From the cell containing the given text, extract its center point as [x, y] coordinate. 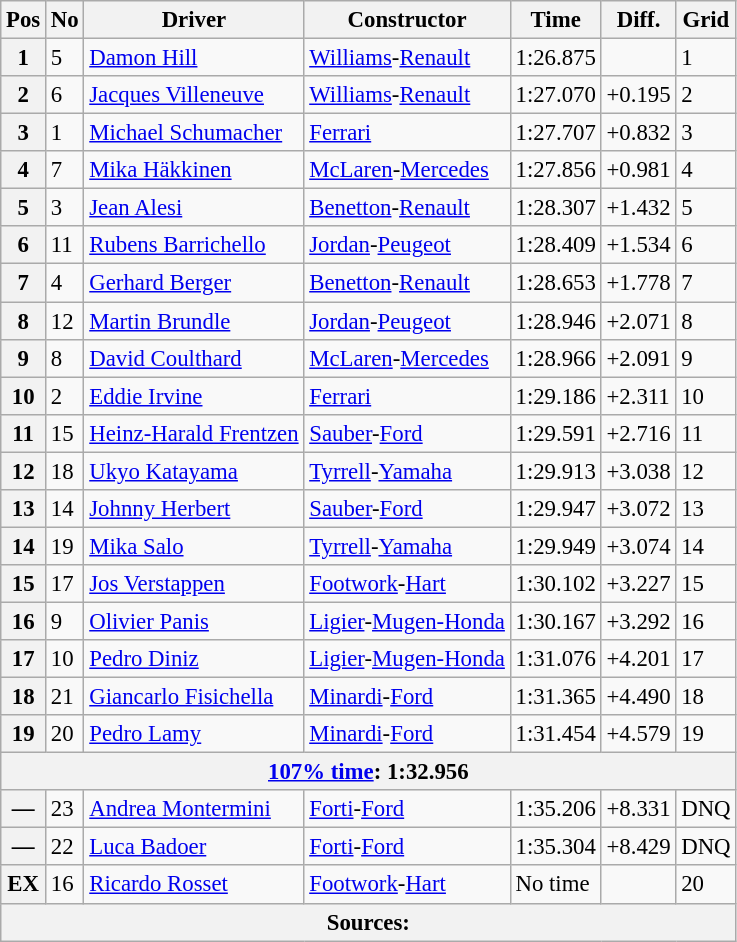
+8.429 [638, 847]
1:28.966 [556, 358]
1:29.913 [556, 471]
EX [24, 885]
+0.832 [638, 133]
1:35.206 [556, 809]
1:28.307 [556, 208]
+8.331 [638, 809]
1:31.365 [556, 697]
Gerhard Berger [194, 283]
David Coulthard [194, 358]
+0.195 [638, 95]
Damon Hill [194, 58]
+3.072 [638, 509]
Eddie Irvine [194, 396]
+4.201 [638, 659]
+4.490 [638, 697]
1:35.304 [556, 847]
1:26.875 [556, 58]
Mika Häkkinen [194, 170]
1:31.076 [556, 659]
1:29.947 [556, 509]
23 [65, 809]
Johnny Herbert [194, 509]
+2.071 [638, 321]
21 [65, 697]
1:28.653 [556, 283]
No [65, 20]
1:29.591 [556, 433]
Diff. [638, 20]
Mika Salo [194, 546]
Sources: [368, 922]
Luca Badoer [194, 847]
1:31.454 [556, 734]
+0.981 [638, 170]
Martin Brundle [194, 321]
No time [556, 885]
+4.579 [638, 734]
Time [556, 20]
1:30.167 [556, 621]
Jos Verstappen [194, 584]
1:28.409 [556, 245]
1:29.186 [556, 396]
Ukyo Katayama [194, 471]
1:29.949 [556, 546]
+2.716 [638, 433]
Olivier Panis [194, 621]
+2.091 [638, 358]
22 [65, 847]
+3.292 [638, 621]
+3.227 [638, 584]
107% time: 1:32.956 [368, 772]
1:27.856 [556, 170]
Giancarlo Fisichella [194, 697]
1:28.946 [556, 321]
Andrea Montermini [194, 809]
Constructor [407, 20]
Pedro Diniz [194, 659]
Jacques Villeneuve [194, 95]
+1.778 [638, 283]
Michael Schumacher [194, 133]
1:27.707 [556, 133]
+1.432 [638, 208]
Pedro Lamy [194, 734]
Ricardo Rosset [194, 885]
+2.311 [638, 396]
Jean Alesi [194, 208]
Heinz-Harald Frentzen [194, 433]
Rubens Barrichello [194, 245]
Driver [194, 20]
+3.038 [638, 471]
+3.074 [638, 546]
Grid [706, 20]
1:30.102 [556, 584]
1:27.070 [556, 95]
Pos [24, 20]
+1.534 [638, 245]
